Locate the cell with the specified text and output its (X, Y) center coordinate. 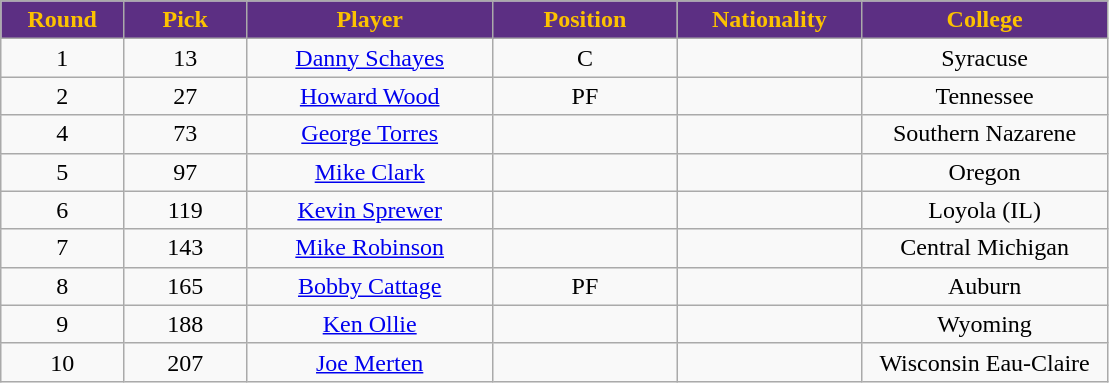
Tennessee (985, 96)
George Torres (370, 134)
207 (186, 362)
5 (62, 172)
Central Michigan (985, 248)
188 (186, 324)
Southern Nazarene (985, 134)
73 (186, 134)
6 (62, 210)
Oregon (985, 172)
9 (62, 324)
Mike Clark (370, 172)
Mike Robinson (370, 248)
Wisconsin Eau-Claire (985, 362)
Kevin Sprewer (370, 210)
7 (62, 248)
Pick (186, 20)
27 (186, 96)
College (985, 20)
Bobby Cattage (370, 286)
Danny Schayes (370, 58)
Player (370, 20)
Round (62, 20)
Ken Ollie (370, 324)
13 (186, 58)
143 (186, 248)
Wyoming (985, 324)
8 (62, 286)
Nationality (769, 20)
Auburn (985, 286)
Howard Wood (370, 96)
Loyola (IL) (985, 210)
Syracuse (985, 58)
2 (62, 96)
Joe Merten (370, 362)
165 (186, 286)
119 (186, 210)
Position (585, 20)
4 (62, 134)
97 (186, 172)
10 (62, 362)
1 (62, 58)
C (585, 58)
